Detect which cell encompasses the target text, then output its [x, y] center coordinate. 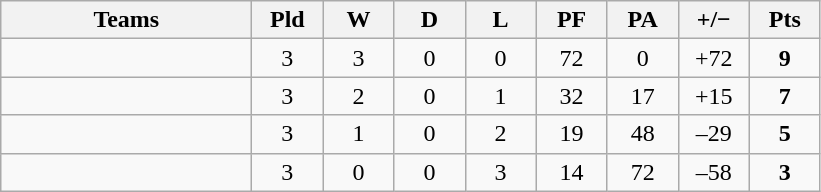
Teams [126, 20]
7 [784, 96]
9 [784, 58]
+72 [714, 58]
–58 [714, 172]
PF [572, 20]
32 [572, 96]
48 [642, 134]
W [358, 20]
17 [642, 96]
Pld [288, 20]
14 [572, 172]
+15 [714, 96]
PA [642, 20]
+/− [714, 20]
Pts [784, 20]
L [500, 20]
–29 [714, 134]
D [430, 20]
19 [572, 134]
5 [784, 134]
